Provide the [X, Y] coordinate of the cell's center where the given text is located.  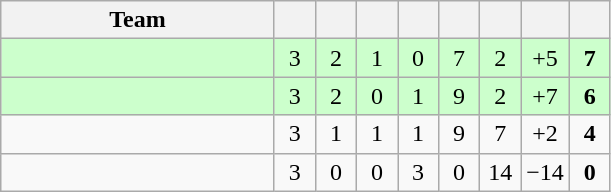
14 [500, 172]
+7 [546, 96]
4 [590, 134]
+5 [546, 58]
Team [138, 20]
6 [590, 96]
+2 [546, 134]
−14 [546, 172]
